Find where the given text appears and provide that cell's center as [x, y] coordinate. 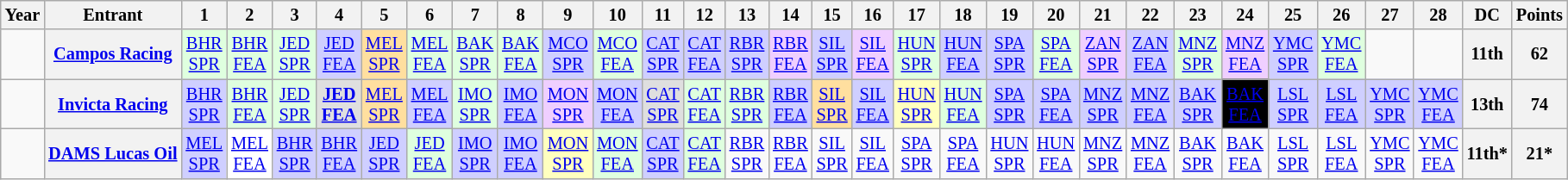
DAMS Lucas Oil [112, 153]
26 [1341, 15]
27 [1389, 15]
Invicta Racing [112, 104]
11th* [1487, 153]
Campos Racing [112, 54]
20 [1056, 15]
3 [295, 15]
6 [430, 15]
8 [521, 15]
ZANSPR [1102, 54]
13 [747, 15]
21 [1102, 15]
74 [1540, 104]
16 [873, 15]
23 [1197, 15]
Entrant [112, 15]
22 [1151, 15]
Year [22, 15]
ZANFEA [1151, 54]
24 [1245, 15]
7 [474, 15]
14 [790, 15]
18 [963, 15]
5 [385, 15]
1 [204, 15]
25 [1293, 15]
28 [1438, 15]
DC [1487, 15]
10 [618, 15]
15 [832, 15]
62 [1540, 54]
11 [662, 15]
13th [1487, 104]
4 [339, 15]
2 [250, 15]
Points [1540, 15]
11th [1487, 54]
12 [705, 15]
9 [568, 15]
19 [1009, 15]
MCOFEA [618, 54]
MCOSPR [568, 54]
17 [917, 15]
21* [1540, 153]
